Detect which cell encompasses the target text, then output its (X, Y) center coordinate. 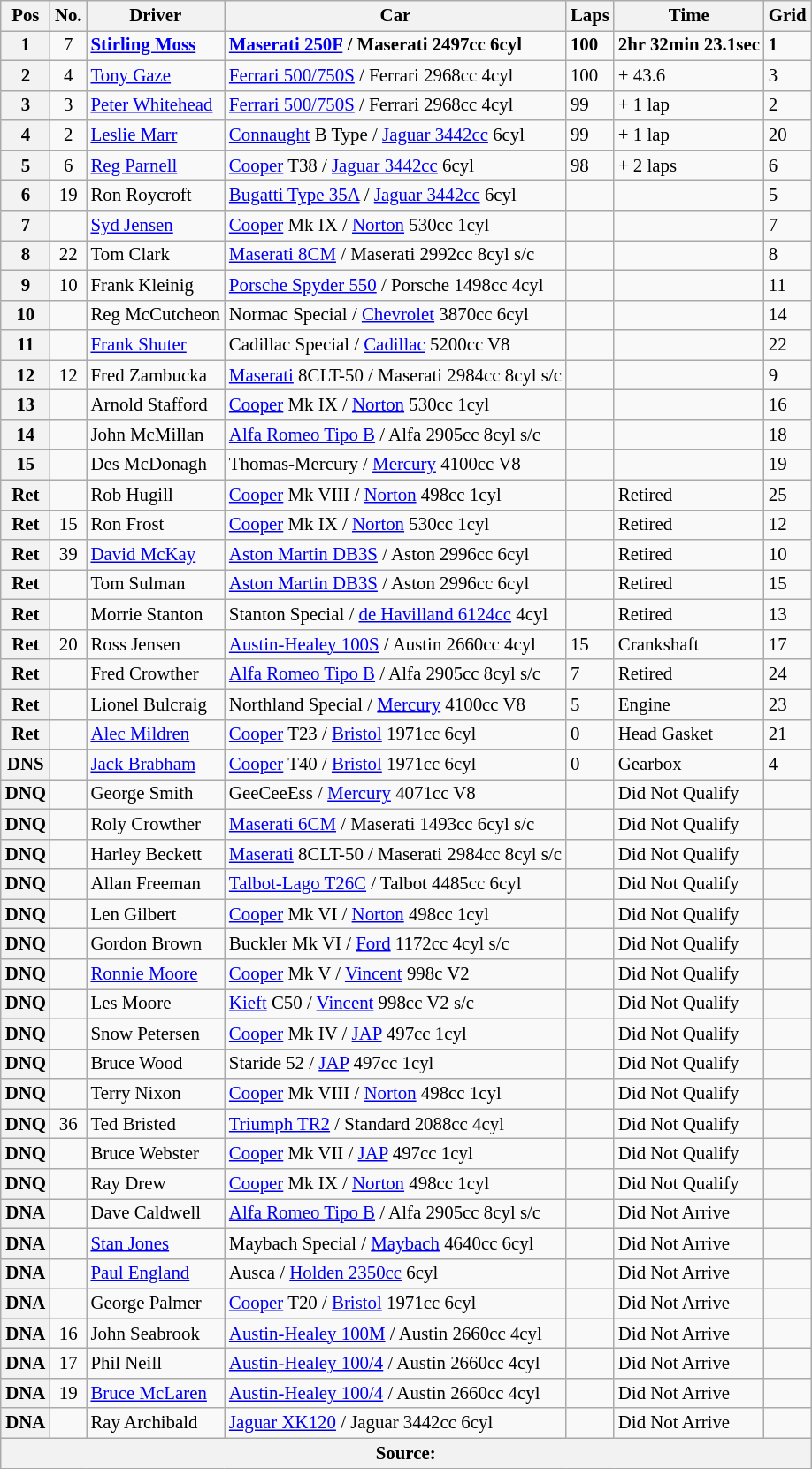
Cooper Mk IV / JAP 497cc 1cyl (395, 1034)
Gordon Brown (156, 944)
David McKay (156, 555)
Crankshaft (689, 644)
21 (787, 734)
Grid (787, 16)
Rob Hugill (156, 495)
Phil Neill (156, 1364)
Peter Whitehead (156, 105)
George Smith (156, 795)
+ 2 laps (689, 165)
Bruce Webster (156, 1154)
Driver (156, 16)
Austin-Healey 100S / Austin 2660cc 4cyl (395, 644)
98 (590, 165)
18 (787, 435)
Jaguar XK120 / Jaguar 3442cc 6cyl (395, 1423)
24 (787, 674)
Bruce McLaren (156, 1393)
Fred Zambucka (156, 375)
Cooper Mk IX / Norton 498cc 1cyl (395, 1184)
Terry Nixon (156, 1094)
Stanton Special / de Havilland 6124cc 4cyl (395, 615)
Harley Beckett (156, 854)
Cooper Mk VII / JAP 497cc 1cyl (395, 1154)
Morrie Stanton (156, 615)
Cooper T23 / Bristol 1971cc 6cyl (395, 734)
Gearbox (689, 765)
2hr 32min 23.1sec (689, 45)
Car (395, 16)
Normac Special / Chevrolet 3870cc 6cyl (395, 315)
Austin-Healey 100M / Austin 2660cc 4cyl (395, 1334)
Bruce Wood (156, 1064)
Tom Sulman (156, 585)
Staride 52 / JAP 497cc 1cyl (395, 1064)
John Seabrook (156, 1334)
Stirling Moss (156, 45)
Jack Brabham (156, 765)
Northland Special / Mercury 4100cc V8 (395, 704)
Maserati 8CM / Maserati 2992cc 8cyl s/c (395, 255)
George Palmer (156, 1304)
Engine (689, 704)
Dave Caldwell (156, 1213)
Leslie Marr (156, 135)
Maybach Special / Maybach 4640cc 6cyl (395, 1243)
Cooper T20 / Bristol 1971cc 6cyl (395, 1304)
Triumph TR2 / Standard 2088cc 4cyl (395, 1124)
Alec Mildren (156, 734)
Cadillac Special / Cadillac 5200cc V8 (395, 345)
Ron Roycroft (156, 196)
Cooper T40 / Bristol 1971cc 6cyl (395, 765)
No. (69, 16)
Reg McCutcheon (156, 315)
Maserati 250F / Maserati 2497cc 6cyl (395, 45)
Ray Archibald (156, 1423)
Frank Shuter (156, 345)
Allan Freeman (156, 884)
Laps (590, 16)
Connaught B Type / Jaguar 3442cc 6cyl (395, 135)
36 (69, 1124)
Ted Bristed (156, 1124)
Frank Kleinig (156, 285)
Ron Frost (156, 525)
Les Moore (156, 1004)
Cooper Mk VI / Norton 498cc 1cyl (395, 914)
Talbot-Lago T26C / Talbot 4485cc 6cyl (395, 884)
23 (787, 704)
25 (787, 495)
Snow Petersen (156, 1034)
Arnold Stafford (156, 405)
Len Gilbert (156, 914)
Time (689, 16)
Cooper T38 / Jaguar 3442cc 6cyl (395, 165)
Ronnie Moore (156, 974)
Bugatti Type 35A / Jaguar 3442cc 6cyl (395, 196)
GeeCeeEss / Mercury 4071cc V8 (395, 795)
Lionel Bulcraig (156, 704)
Des McDonagh (156, 465)
Fred Crowther (156, 674)
Tom Clark (156, 255)
Roly Crowther (156, 824)
Head Gasket (689, 734)
Maserati 6CM / Maserati 1493cc 6cyl s/c (395, 824)
Tony Gaze (156, 75)
39 (69, 555)
+ 43.6 (689, 75)
Porsche Spyder 550 / Porsche 1498cc 4cyl (395, 285)
Stan Jones (156, 1243)
Ray Drew (156, 1184)
Pos (26, 16)
Cooper Mk V / Vincent 998c V2 (395, 974)
Ausca / Holden 2350cc 6cyl (395, 1273)
DNS (26, 765)
Buckler Mk VI / Ford 1172cc 4cyl s/c (395, 944)
John McMillan (156, 435)
Paul England (156, 1273)
Ross Jensen (156, 644)
Source: (406, 1453)
Syd Jensen (156, 226)
Thomas-Mercury / Mercury 4100cc V8 (395, 465)
Reg Parnell (156, 165)
Kieft C50 / Vincent 998cc V2 s/c (395, 1004)
